From the cell containing the given text, extract its center point as (x, y) coordinate. 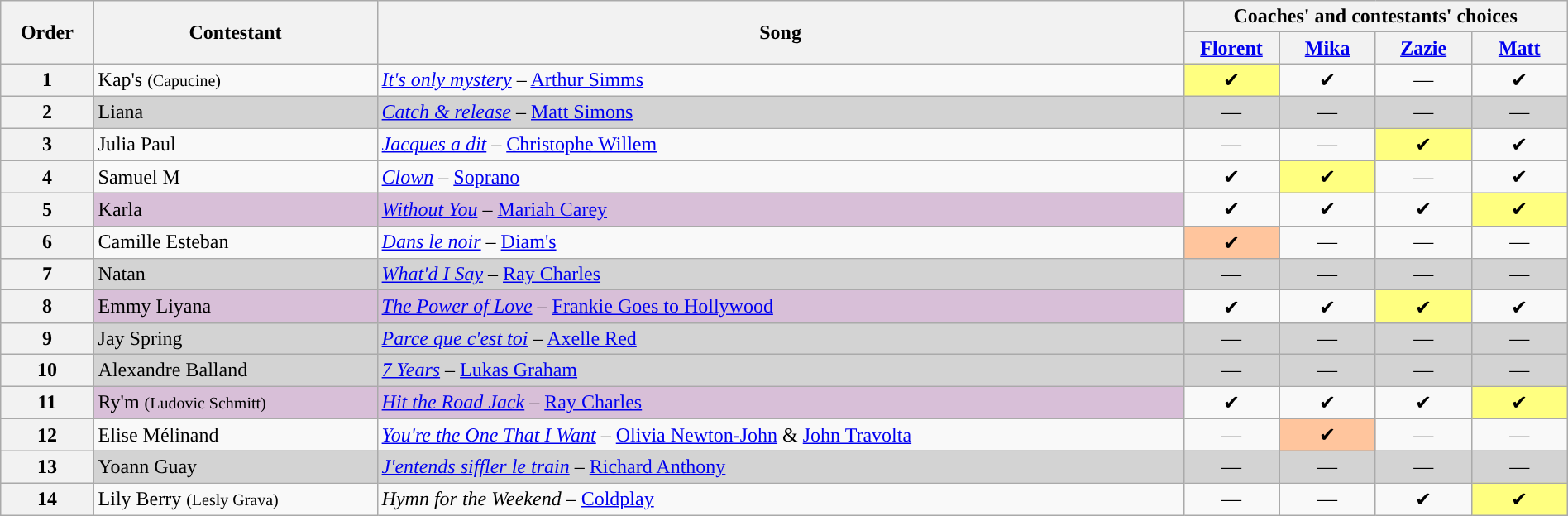
Hymn for the Weekend – Coldplay (781, 499)
14 (47, 499)
Karla (235, 210)
Matt (1519, 48)
Elise Mélinand (235, 435)
7 Years – Lukas Graham (781, 370)
J'entends siffler le train – Richard Anthony (781, 467)
2 (47, 112)
Dans le noir – Diam's (781, 242)
3 (47, 144)
Jacques a dit – Christophe Willem (781, 144)
5 (47, 210)
Hit the Road Jack – Ray Charles (781, 402)
You're the One That I Want – Olivia Newton-John & John Travolta (781, 435)
Catch & release – Matt Simons (781, 112)
1 (47, 80)
Parce que c'est toi – Axelle Red (781, 338)
It's only mystery – Arthur Simms (781, 80)
13 (47, 467)
Lily Berry (Lesly Grava) (235, 499)
12 (47, 435)
Julia Paul (235, 144)
Mika (1327, 48)
Without You – Mariah Carey (781, 210)
6 (47, 242)
Zazie (1423, 48)
Ry'm (Ludovic Schmitt) (235, 402)
What'd I Say – Ray Charles (781, 275)
Coaches' and contestants' choices (1375, 17)
Contestant (235, 32)
Natan (235, 275)
Song (781, 32)
Jay Spring (235, 338)
8 (47, 307)
Florent (1231, 48)
Samuel M (235, 177)
Alexandre Balland (235, 370)
Order (47, 32)
11 (47, 402)
Clown – Soprano (781, 177)
Yoann Guay (235, 467)
7 (47, 275)
Liana (235, 112)
9 (47, 338)
4 (47, 177)
The Power of Love – Frankie Goes to Hollywood (781, 307)
Kap's (Capucine) (235, 80)
Emmy Liyana (235, 307)
Camille Esteban (235, 242)
10 (47, 370)
